Output the [x, y] coordinate of the center of the cell containing the given text.  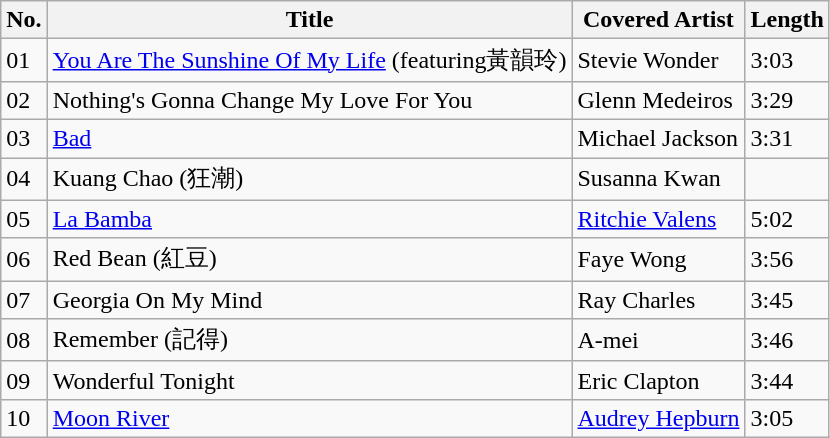
Kuang Chao (狂潮) [310, 180]
Remember (記得) [310, 340]
La Bamba [310, 219]
5:02 [787, 219]
Wonderful Tonight [310, 380]
Ritchie Valens [658, 219]
Faye Wong [658, 260]
3:56 [787, 260]
Michael Jackson [658, 138]
08 [24, 340]
01 [24, 60]
Bad [310, 138]
Length [787, 20]
10 [24, 418]
A-mei [658, 340]
03 [24, 138]
Covered Artist [658, 20]
Audrey Hepburn [658, 418]
Eric Clapton [658, 380]
Georgia On My Mind [310, 300]
3:05 [787, 418]
Glenn Medeiros [658, 100]
3:03 [787, 60]
Ray Charles [658, 300]
Nothing's Gonna Change My Love For You [310, 100]
No. [24, 20]
09 [24, 380]
05 [24, 219]
Moon River [310, 418]
3:31 [787, 138]
07 [24, 300]
3:46 [787, 340]
04 [24, 180]
3:45 [787, 300]
Stevie Wonder [658, 60]
Title [310, 20]
02 [24, 100]
You Are The Sunshine Of My Life (featuring黃韻玲) [310, 60]
Red Bean (紅豆) [310, 260]
3:44 [787, 380]
Susanna Kwan [658, 180]
06 [24, 260]
3:29 [787, 100]
